For the text-containing cell, return its midpoint in [x, y] coordinate format. 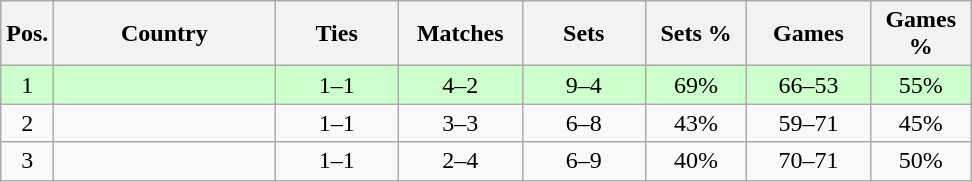
Matches [460, 34]
Sets [584, 34]
2 [28, 123]
6–9 [584, 161]
55% [920, 85]
43% [696, 123]
1 [28, 85]
59–71 [809, 123]
Country [164, 34]
3 [28, 161]
9–4 [584, 85]
Games [809, 34]
70–71 [809, 161]
Ties [337, 34]
69% [696, 85]
2–4 [460, 161]
4–2 [460, 85]
45% [920, 123]
6–8 [584, 123]
Games % [920, 34]
40% [696, 161]
66–53 [809, 85]
Pos. [28, 34]
Sets % [696, 34]
3–3 [460, 123]
50% [920, 161]
